Find where the given text appears and provide that cell's center as [x, y] coordinate. 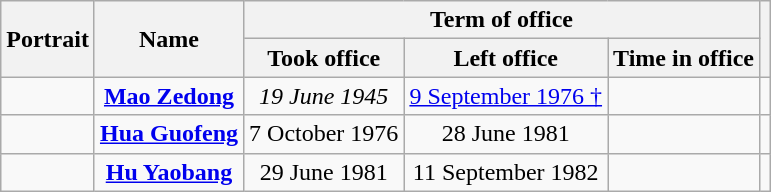
Hua Guofeng [168, 134]
Portrait [48, 39]
Took office [324, 58]
29 June 1981 [324, 172]
19 June 1945 [324, 96]
Left office [506, 58]
Name [168, 39]
Term of office [502, 20]
Hu Yaobang [168, 172]
7 October 1976 [324, 134]
9 September 1976 † [506, 96]
28 June 1981 [506, 134]
11 September 1982 [506, 172]
Mao Zedong [168, 96]
Time in office [684, 58]
